Identify which cell holds the provided text, then report its (x, y) central coordinate. 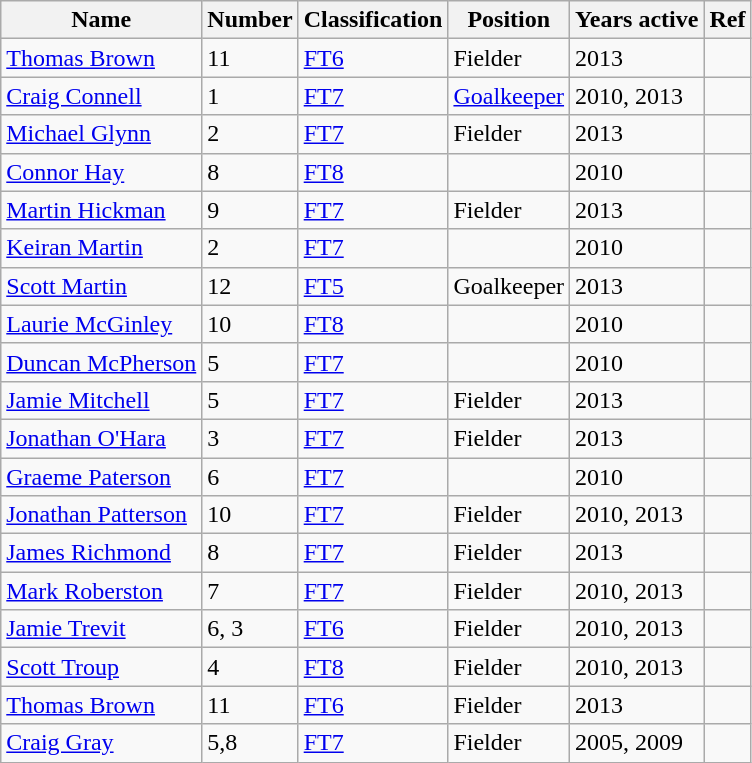
6 (250, 477)
Duncan McPherson (102, 362)
Scott Martin (102, 286)
Laurie McGinley (102, 324)
Position (509, 20)
Craig Gray (102, 743)
Keiran Martin (102, 248)
1 (250, 96)
James Richmond (102, 553)
12 (250, 286)
Jamie Trevit (102, 629)
6, 3 (250, 629)
9 (250, 210)
5,8 (250, 743)
FT5 (373, 286)
Ref (728, 20)
Jonathan O'Hara (102, 438)
Scott Troup (102, 667)
Michael Glynn (102, 134)
Jamie Mitchell (102, 400)
2005, 2009 (637, 743)
Connor Hay (102, 172)
Craig Connell (102, 96)
Years active (637, 20)
Classification (373, 20)
Jonathan Patterson (102, 515)
Number (250, 20)
3 (250, 438)
Graeme Paterson (102, 477)
Martin Hickman (102, 210)
7 (250, 591)
Name (102, 20)
4 (250, 667)
Mark Roberston (102, 591)
